Find where the given text appears and provide that cell's center as (X, Y) coordinate. 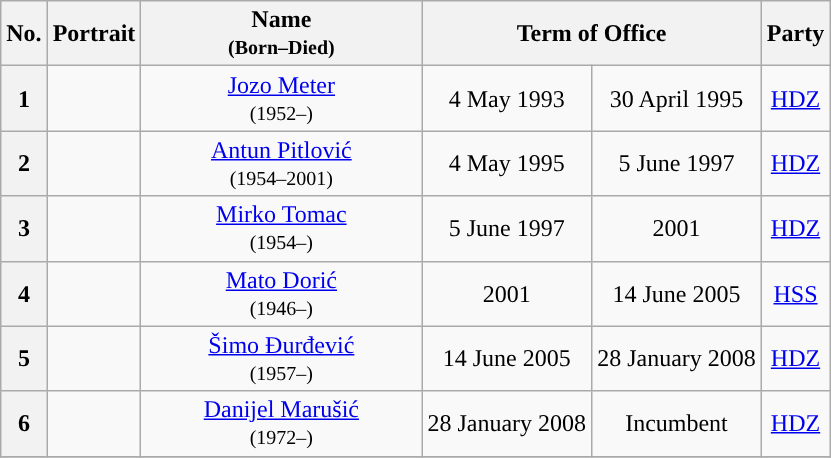
No. (24, 34)
Antun Pitlović(1954–2001) (282, 164)
5 (24, 358)
HSS (795, 294)
1 (24, 98)
30 April 1995 (677, 98)
Jozo Meter(1952–) (282, 98)
4 May 1993 (507, 98)
Party (795, 34)
Portrait (94, 34)
Mirko Tomac(1954–) (282, 228)
Danijel Marušić(1972–) (282, 424)
6 (24, 424)
3 (24, 228)
Incumbent (677, 424)
4 May 1995 (507, 164)
Šimo Đurđević(1957–) (282, 358)
4 (24, 294)
Mato Dorić(1946–) (282, 294)
Name(Born–Died) (282, 34)
Term of Office (592, 34)
2 (24, 164)
